Find where the given text appears and provide that cell's center as (x, y) coordinate. 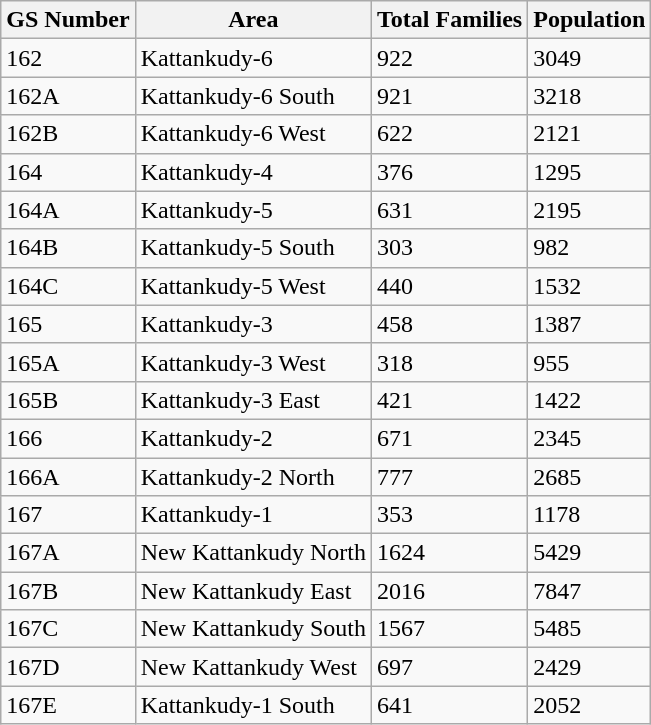
3049 (590, 58)
Kattankudy-6 West (253, 134)
1387 (590, 324)
162B (68, 134)
922 (450, 58)
631 (450, 210)
Kattankudy-2 North (253, 477)
Kattankudy-3 East (253, 400)
1532 (590, 286)
167E (68, 705)
166 (68, 438)
7847 (590, 591)
162A (68, 96)
1422 (590, 400)
2685 (590, 477)
167B (68, 591)
Kattankudy-2 (253, 438)
Population (590, 20)
376 (450, 172)
622 (450, 134)
Area (253, 20)
Kattankudy-6 South (253, 96)
166A (68, 477)
421 (450, 400)
2016 (450, 591)
Kattankudy-6 (253, 58)
164B (68, 248)
Kattankudy-5 (253, 210)
982 (590, 248)
303 (450, 248)
353 (450, 515)
165A (68, 362)
458 (450, 324)
165B (68, 400)
Total Families (450, 20)
777 (450, 477)
955 (590, 362)
167C (68, 629)
165 (68, 324)
164 (68, 172)
641 (450, 705)
164A (68, 210)
167D (68, 667)
1295 (590, 172)
2121 (590, 134)
162 (68, 58)
2052 (590, 705)
318 (450, 362)
1624 (450, 553)
Kattankudy-3 West (253, 362)
2345 (590, 438)
Kattankudy-4 (253, 172)
3218 (590, 96)
1178 (590, 515)
Kattankudy-3 (253, 324)
Kattankudy-5 South (253, 248)
671 (450, 438)
921 (450, 96)
697 (450, 667)
167A (68, 553)
5429 (590, 553)
New Kattankudy South (253, 629)
Kattankudy-5 West (253, 286)
New Kattankudy East (253, 591)
167 (68, 515)
GS Number (68, 20)
Kattankudy-1 (253, 515)
Kattankudy-1 South (253, 705)
New Kattankudy North (253, 553)
New Kattankudy West (253, 667)
5485 (590, 629)
1567 (450, 629)
164C (68, 286)
2429 (590, 667)
440 (450, 286)
2195 (590, 210)
